Search for the cell housing the specified text and yield its [X, Y] center coordinate. 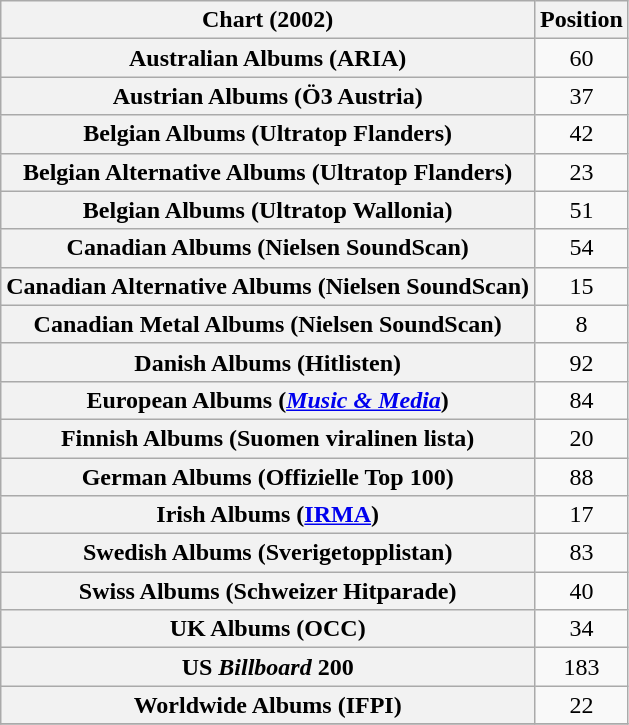
Swedish Albums (Sverigetopplistan) [268, 553]
83 [582, 553]
Austrian Albums (Ö3 Austria) [268, 96]
Finnish Albums (Suomen viralinen lista) [268, 438]
Canadian Albums (Nielsen SoundScan) [268, 248]
Belgian Albums (Ultratop Flanders) [268, 134]
UK Albums (OCC) [268, 629]
Irish Albums (IRMA) [268, 515]
92 [582, 362]
Belgian Alternative Albums (Ultratop Flanders) [268, 172]
34 [582, 629]
Danish Albums (Hitlisten) [268, 362]
15 [582, 286]
20 [582, 438]
23 [582, 172]
Chart (2002) [268, 20]
40 [582, 591]
84 [582, 400]
Canadian Metal Albums (Nielsen SoundScan) [268, 324]
Belgian Albums (Ultratop Wallonia) [268, 210]
42 [582, 134]
Worldwide Albums (IFPI) [268, 705]
US Billboard 200 [268, 667]
37 [582, 96]
European Albums (Music & Media) [268, 400]
88 [582, 477]
8 [582, 324]
22 [582, 705]
54 [582, 248]
Australian Albums (ARIA) [268, 58]
Position [582, 20]
51 [582, 210]
Swiss Albums (Schweizer Hitparade) [268, 591]
60 [582, 58]
183 [582, 667]
German Albums (Offizielle Top 100) [268, 477]
Canadian Alternative Albums (Nielsen SoundScan) [268, 286]
17 [582, 515]
